Provide the (x, y) coordinate of the cell's center where the given text is located.  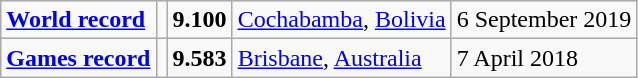
6 September 2019 (544, 20)
9.100 (200, 20)
World record (78, 20)
Brisbane, Australia (342, 58)
7 April 2018 (544, 58)
Games record (78, 58)
9.583 (200, 58)
Cochabamba, Bolivia (342, 20)
